Output the [x, y] coordinate of the center of the cell containing the given text.  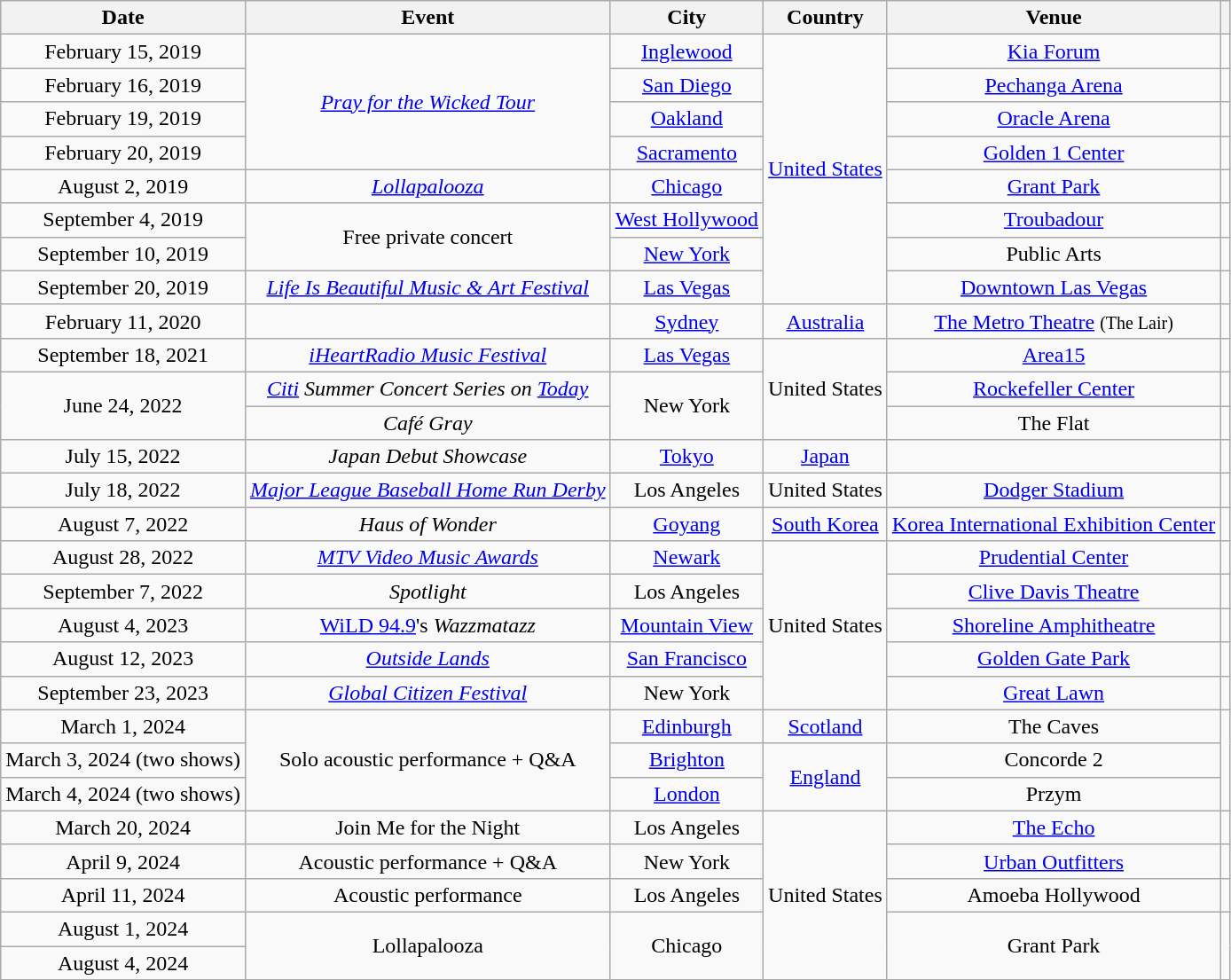
Inglewood [686, 51]
MTV Video Music Awards [427, 558]
Shoreline Amphitheatre [1054, 625]
Scotland [826, 726]
Sacramento [686, 153]
Edinburgh [686, 726]
Public Arts [1054, 254]
iHeartRadio Music Festival [427, 355]
September 10, 2019 [123, 254]
Acoustic performance + Q&A [427, 861]
Join Me for the Night [427, 827]
Brighton [686, 760]
February 19, 2019 [123, 119]
San Francisco [686, 659]
Pechanga Arena [1054, 85]
Venue [1054, 18]
Great Lawn [1054, 693]
Clive Davis Theatre [1054, 592]
Café Gray [427, 423]
Troubadour [1054, 220]
Downtown Las Vegas [1054, 287]
Date [123, 18]
Free private concert [427, 237]
Przym [1054, 794]
Urban Outfitters [1054, 861]
Acoustic performance [427, 895]
San Diego [686, 85]
Korea International Exhibition Center [1054, 524]
Dodger Stadium [1054, 490]
Global Citizen Festival [427, 693]
The Flat [1054, 423]
February 15, 2019 [123, 51]
The Metro Theatre (The Lair) [1054, 321]
August 28, 2022 [123, 558]
Mountain View [686, 625]
August 12, 2023 [123, 659]
July 15, 2022 [123, 457]
August 1, 2024 [123, 929]
March 20, 2024 [123, 827]
Amoeba Hollywood [1054, 895]
Newark [686, 558]
July 18, 2022 [123, 490]
Oracle Arena [1054, 119]
Event [427, 18]
Haus of Wonder [427, 524]
April 9, 2024 [123, 861]
Tokyo [686, 457]
South Korea [826, 524]
The Echo [1054, 827]
March 3, 2024 (two shows) [123, 760]
WiLD 94.9's Wazzmatazz [427, 625]
September 18, 2021 [123, 355]
Spotlight [427, 592]
Goyang [686, 524]
Golden 1 Center [1054, 153]
Kia Forum [1054, 51]
Life Is Beautiful Music & Art Festival [427, 287]
Japan [826, 457]
Oakland [686, 119]
Prudential Center [1054, 558]
September 23, 2023 [123, 693]
Citi Summer Concert Series on Today [427, 388]
Area15 [1054, 355]
August 2, 2019 [123, 186]
June 24, 2022 [123, 405]
August 4, 2023 [123, 625]
West Hollywood [686, 220]
Major League Baseball Home Run Derby [427, 490]
Rockefeller Center [1054, 388]
February 16, 2019 [123, 85]
September 7, 2022 [123, 592]
March 4, 2024 (two shows) [123, 794]
February 11, 2020 [123, 321]
February 20, 2019 [123, 153]
August 7, 2022 [123, 524]
Concorde 2 [1054, 760]
April 11, 2024 [123, 895]
Solo acoustic performance + Q&A [427, 760]
London [686, 794]
September 20, 2019 [123, 287]
March 1, 2024 [123, 726]
The Caves [1054, 726]
Outside Lands [427, 659]
Pray for the Wicked Tour [427, 102]
September 4, 2019 [123, 220]
Country [826, 18]
City [686, 18]
Golden Gate Park [1054, 659]
Sydney [686, 321]
Australia [826, 321]
August 4, 2024 [123, 962]
England [826, 777]
Japan Debut Showcase [427, 457]
